Output the (X, Y) coordinate of the center of the cell containing the given text.  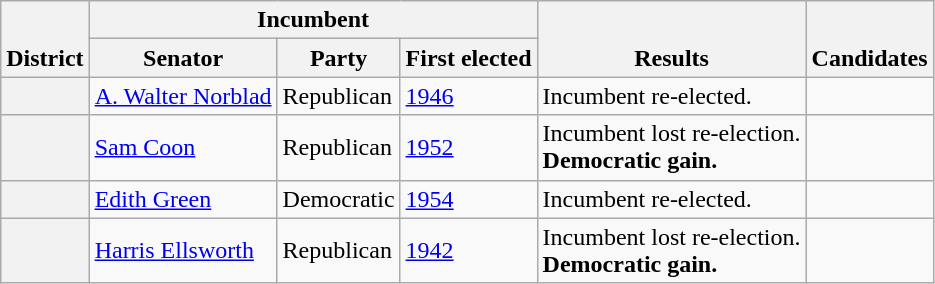
A. Walter Norblad (183, 96)
1946 (468, 96)
District (45, 39)
Senator (183, 58)
Party (338, 58)
Edith Green (183, 199)
Incumbent (313, 20)
1942 (468, 250)
1952 (468, 148)
Harris Ellsworth (183, 250)
Democratic (338, 199)
Sam Coon (183, 148)
First elected (468, 58)
Results (672, 39)
Candidates (870, 39)
1954 (468, 199)
